Determine the (x, y) coordinate at the center of the cell enclosing the given text.  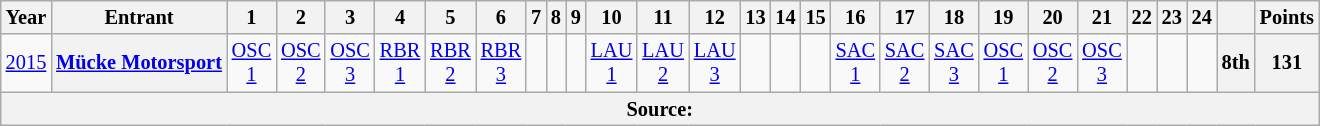
Source: (660, 109)
18 (954, 17)
15 (816, 17)
8 (556, 17)
SAC1 (856, 63)
Points (1287, 17)
24 (1202, 17)
7 (536, 17)
9 (576, 17)
23 (1172, 17)
13 (755, 17)
LAU1 (612, 63)
12 (715, 17)
10 (612, 17)
20 (1052, 17)
Entrant (139, 17)
LAU2 (663, 63)
16 (856, 17)
4 (400, 17)
SAC2 (904, 63)
2015 (26, 63)
14 (786, 17)
2 (300, 17)
Year (26, 17)
1 (252, 17)
Mücke Motorsport (139, 63)
17 (904, 17)
RBR1 (400, 63)
5 (450, 17)
RBR2 (450, 63)
RBR3 (501, 63)
11 (663, 17)
LAU3 (715, 63)
21 (1102, 17)
6 (501, 17)
3 (350, 17)
8th (1236, 63)
131 (1287, 63)
SAC3 (954, 63)
22 (1142, 17)
19 (1004, 17)
